Locate the cell with the specified text and output its (x, y) center coordinate. 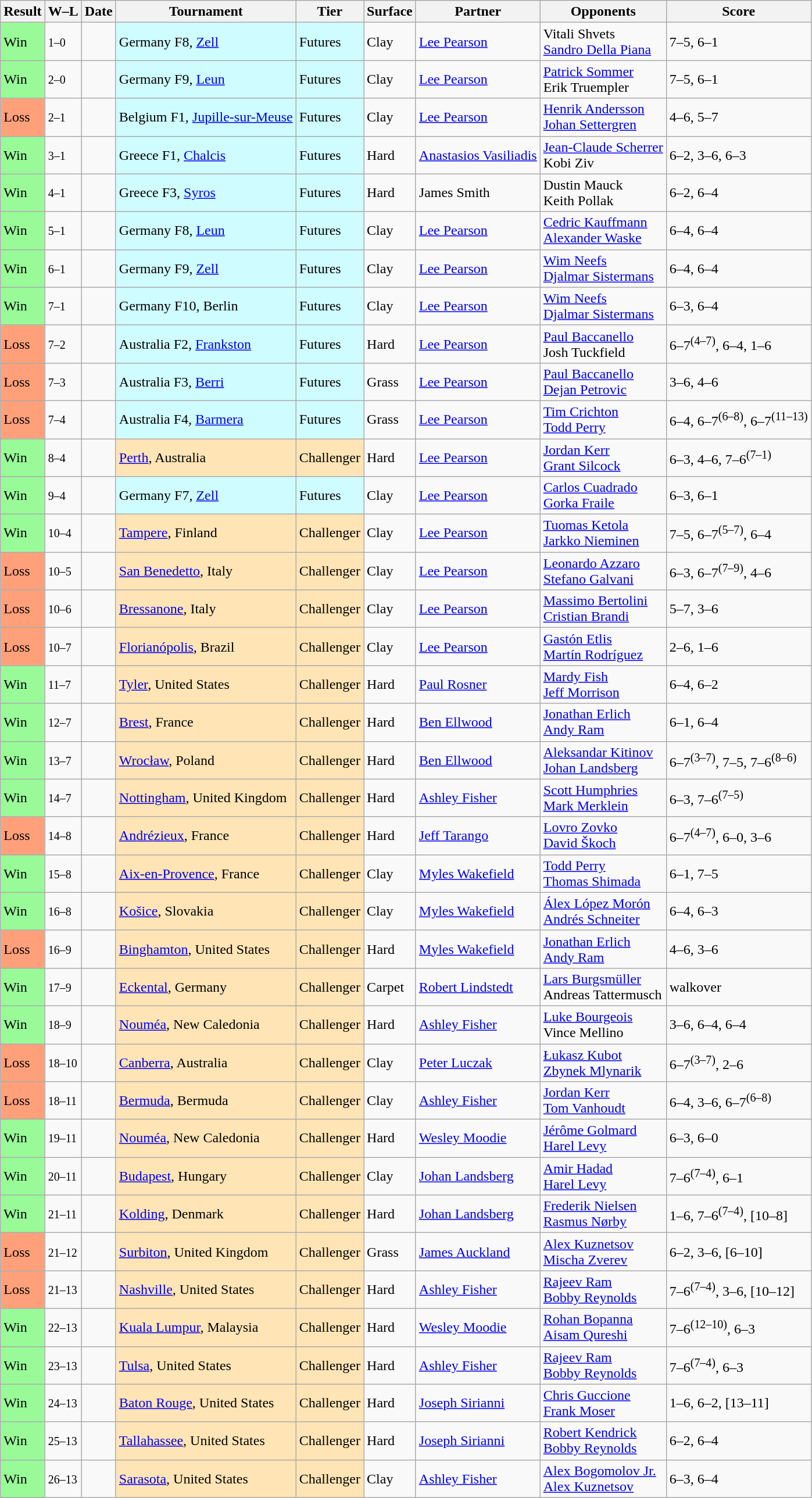
6–1, 6–4 (738, 722)
Jordan Kerr Grant Silcock (603, 457)
10–6 (63, 609)
7–6(7–4), 6–1 (738, 1177)
Kolding, Denmark (206, 1214)
walkover (738, 987)
Jean-Claude Scherrer Kobi Ziv (603, 155)
Surface (390, 12)
3–6, 4–6 (738, 381)
7–5, 6–7(5–7), 6–4 (738, 534)
6–2, 3–6, 6–3 (738, 155)
Rohan Bopanna Aisam Qureshi (603, 1328)
Brest, France (206, 722)
1–6, 7–6(7–4), [10–8] (738, 1214)
4–6, 3–6 (738, 949)
1–6, 6–2, [13–11] (738, 1403)
6–3, 4–6, 7–6(7–1) (738, 457)
Peter Luczak (478, 1063)
6–2, 3–6, [6–10] (738, 1252)
Sarasota, United States (206, 1479)
Leonardo Azzaro Stefano Galvani (603, 571)
Carlos Cuadrado Gorka Fraile (603, 495)
18–10 (63, 1063)
6–7(4–7), 6–0, 3–6 (738, 836)
8–4 (63, 457)
Germany F7, Zell (206, 495)
21–11 (63, 1214)
11–7 (63, 685)
Germany F8, Leun (206, 230)
Robert Lindstedt (478, 987)
Aleksandar Kitinov Johan Landsberg (603, 760)
Lovro Zovko David Škoch (603, 836)
Frederik Nielsen Rasmus Nørby (603, 1214)
2–0 (63, 79)
7–6(7–4), 6–3 (738, 1365)
6–1 (63, 269)
Robert Kendrick Bobby Reynolds (603, 1440)
21–13 (63, 1289)
James Auckland (478, 1252)
2–1 (63, 117)
Vitali Shvets Sandro Della Piana (603, 42)
6–3, 6–7(7–9), 4–6 (738, 571)
Alex Kuznetsov Mischa Zverev (603, 1252)
7–6(12–10), 6–3 (738, 1328)
Tim Crichton Todd Perry (603, 420)
6–4, 6–7(6–8), 6–7(11–13) (738, 420)
Germany F9, Leun (206, 79)
22–13 (63, 1328)
Tuomas Ketola Jarkko Nieminen (603, 534)
Bressanone, Italy (206, 609)
Australia F3, Berri (206, 381)
6–4, 6–3 (738, 911)
Surbiton, United Kingdom (206, 1252)
14–8 (63, 836)
Tulsa, United States (206, 1365)
Paul Baccanello Josh Tuckfield (603, 344)
20–11 (63, 1177)
Tallahassee, United States (206, 1440)
Luke Bourgeois Vince Mellino (603, 1024)
3–6, 6–4, 6–4 (738, 1024)
21–12 (63, 1252)
Henrik Andersson Johan Settergren (603, 117)
13–7 (63, 760)
6–4, 6–2 (738, 685)
Germany F9, Zell (206, 269)
26–13 (63, 1479)
San Benedetto, Italy (206, 571)
Jeff Tarango (478, 836)
Amir Hadad Harel Levy (603, 1177)
Perth, Australia (206, 457)
Jérôme Golmard Harel Levy (603, 1138)
Result (23, 12)
6–7(3–7), 7–5, 7–6(8–6) (738, 760)
12–7 (63, 722)
Carpet (390, 987)
7–1 (63, 306)
3–1 (63, 155)
Todd Perry Thomas Shimada (603, 873)
6–3, 6–0 (738, 1138)
Florianópolis, Brazil (206, 646)
6–3, 7–6(7–5) (738, 798)
Álex López Morón Andrés Schneiter (603, 911)
10–4 (63, 534)
25–13 (63, 1440)
Chris Guccione Frank Moser (603, 1403)
16–9 (63, 949)
Paul Rosner (478, 685)
1–0 (63, 42)
6–1, 7–5 (738, 873)
10–7 (63, 646)
Massimo Bertolini Cristian Brandi (603, 609)
5–1 (63, 230)
18–11 (63, 1101)
15–8 (63, 873)
Lars Burgsmüller Andreas Tattermusch (603, 987)
Budapest, Hungary (206, 1177)
Patrick Sommer Erik Truempler (603, 79)
16–8 (63, 911)
Greece F1, Chalcis (206, 155)
Dustin Mauck Keith Pollak (603, 193)
23–13 (63, 1365)
Binghamton, United States (206, 949)
Jordan Kerr Tom Vanhoudt (603, 1101)
Opponents (603, 12)
Paul Baccanello Dejan Petrovic (603, 381)
Łukasz Kubot Zbynek Mlynarik (603, 1063)
James Smith (478, 193)
Bermuda, Bermuda (206, 1101)
Date (99, 12)
2–6, 1–6 (738, 646)
9–4 (63, 495)
Košice, Slovakia (206, 911)
Tyler, United States (206, 685)
Germany F8, Zell (206, 42)
Australia F2, Frankston (206, 344)
7–4 (63, 420)
6–7(4–7), 6–4, 1–6 (738, 344)
Anastasios Vasiliadis (478, 155)
Belgium F1, Jupille-sur-Meuse (206, 117)
Eckental, Germany (206, 987)
Andrézieux, France (206, 836)
Tournament (206, 12)
4–1 (63, 193)
Kuala Lumpur, Malaysia (206, 1328)
Germany F10, Berlin (206, 306)
Score (738, 12)
7–2 (63, 344)
Canberra, Australia (206, 1063)
Scott Humphries Mark Merklein (603, 798)
10–5 (63, 571)
Alex Bogomolov Jr. Alex Kuznetsov (603, 1479)
Tampere, Finland (206, 534)
Partner (478, 12)
Greece F3, Syros (206, 193)
4–6, 5–7 (738, 117)
Wrocław, Poland (206, 760)
7–6(7–4), 3–6, [10–12] (738, 1289)
Australia F4, Barmera (206, 420)
7–3 (63, 381)
Nashville, United States (206, 1289)
19–11 (63, 1138)
Tier (330, 12)
6–4, 3–6, 6–7(6–8) (738, 1101)
Nottingham, United Kingdom (206, 798)
Baton Rouge, United States (206, 1403)
6–3, 6–1 (738, 495)
Aix-en-Provence, France (206, 873)
17–9 (63, 987)
Cedric Kauffmann Alexander Waske (603, 230)
Gastón Etlis Martín Rodríguez (603, 646)
14–7 (63, 798)
W–L (63, 12)
24–13 (63, 1403)
18–9 (63, 1024)
Mardy Fish Jeff Morrison (603, 685)
6–7(3–7), 2–6 (738, 1063)
5–7, 3–6 (738, 609)
